Output the [x, y] coordinate of the center of the cell containing the given text.  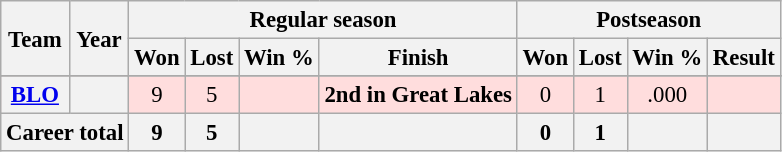
Finish [418, 58]
Regular season [323, 20]
Result [744, 58]
Postseason [648, 20]
.000 [667, 95]
BLO [35, 95]
Year [99, 38]
2nd in Great Lakes [418, 95]
Career total [65, 133]
Team [35, 38]
